Search for the cell housing the specified text and yield its (X, Y) center coordinate. 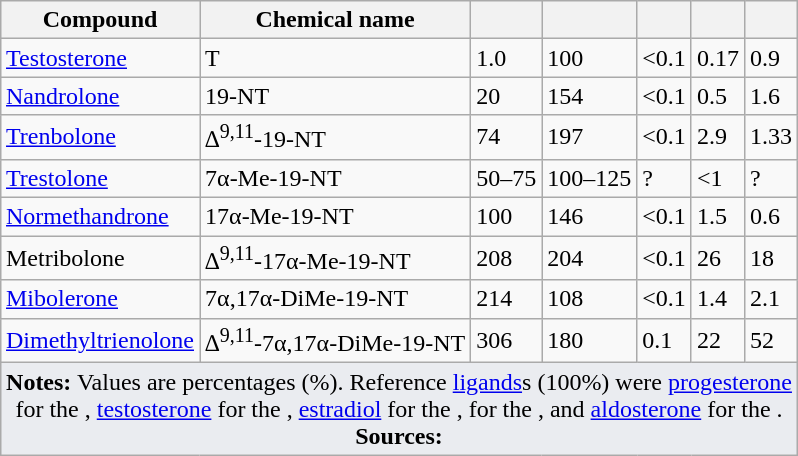
0.9 (770, 58)
2.9 (718, 138)
19-NT (336, 96)
7α,17α-DiMe-19-NT (336, 299)
Nandrolone (100, 96)
17α-Me-19-NT (336, 217)
26 (718, 258)
74 (506, 138)
214 (506, 299)
Compound (100, 20)
208 (506, 258)
22 (718, 340)
∆9,11-19-NT (336, 138)
Testosterone (100, 58)
Dimethyltrienolone (100, 340)
Trenbolone (100, 138)
204 (590, 258)
18 (770, 258)
<1 (718, 178)
Chemical name (336, 20)
Trestolone (100, 178)
0.6 (770, 217)
146 (590, 217)
Metribolone (100, 258)
7α-Me-19-NT (336, 178)
20 (506, 96)
1.6 (770, 96)
108 (590, 299)
2.1 (770, 299)
1.5 (718, 217)
52 (770, 340)
0.1 (664, 340)
Normethandrone (100, 217)
50–75 (506, 178)
Mibolerone (100, 299)
100–125 (590, 178)
180 (590, 340)
1.33 (770, 138)
0.5 (718, 96)
1.0 (506, 58)
0.17 (718, 58)
∆9,11-17α-Me-19-NT (336, 258)
197 (590, 138)
T (336, 58)
1.4 (718, 299)
∆9,11-7α,17α-DiMe-19-NT (336, 340)
154 (590, 96)
306 (506, 340)
